Find where the given text appears and provide that cell's center as (x, y) coordinate. 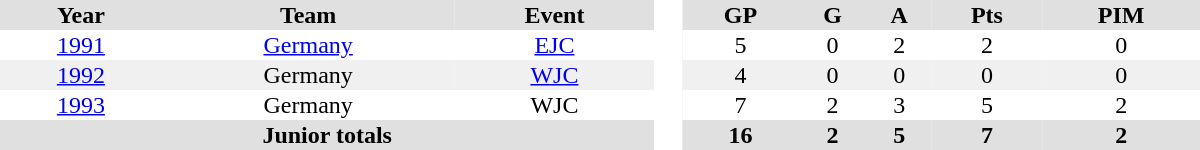
16 (740, 135)
Pts (986, 15)
PIM (1121, 15)
Junior totals (327, 135)
1991 (81, 45)
EJC (555, 45)
Event (555, 15)
Team (308, 15)
Year (81, 15)
3 (900, 105)
A (900, 15)
1992 (81, 75)
GP (740, 15)
4 (740, 75)
G (832, 15)
1993 (81, 105)
